For the text-containing cell, return its midpoint in (x, y) coordinate format. 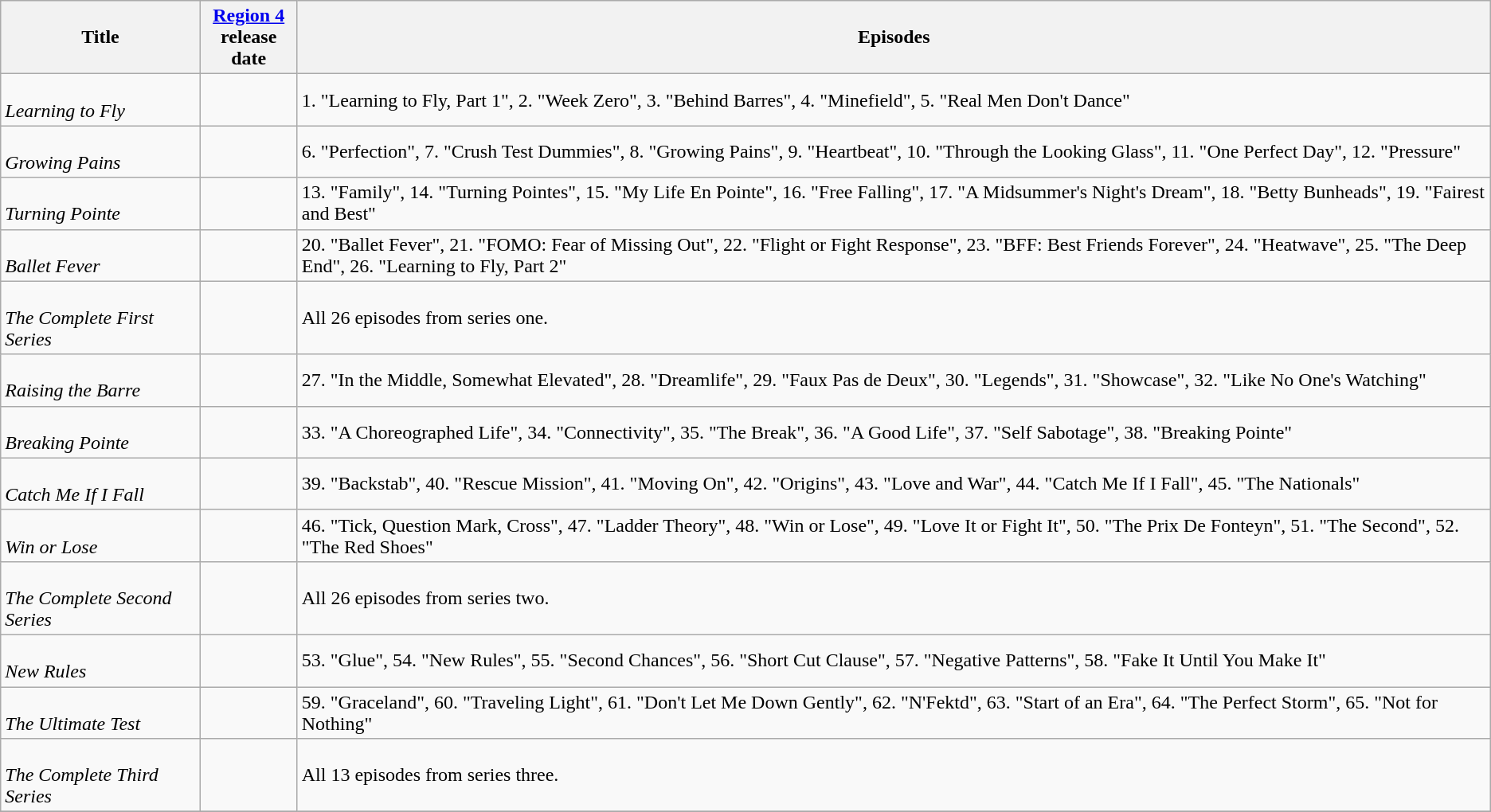
The Complete Second Series (100, 598)
Breaking Pointe (100, 431)
53. "Glue", 54. "New Rules", 55. "Second Chances", 56. "Short Cut Clause", 57. "Negative Patterns", 58. "Fake It Until You Make It" (894, 661)
Win or Lose (100, 535)
27. "In the Middle, Somewhat Elevated", 28. "Dreamlife", 29. "Faux Pas de Deux", 30. "Legends", 31. "Showcase", 32. "Like No One's Watching" (894, 381)
All 13 episodes from series three. (894, 775)
Raising the Barre (100, 381)
Ballet Fever (100, 255)
New Rules (100, 661)
Growing Pains (100, 151)
Learning to Fly (100, 100)
Catch Me If I Fall (100, 484)
6. "Perfection", 7. "Crush Test Dummies", 8. "Growing Pains", 9. "Heartbeat", 10. "Through the Looking Glass", 11. "One Perfect Day", 12. "Pressure" (894, 151)
The Complete Third Series (100, 775)
Turning Pointe (100, 204)
39. "Backstab", 40. "Rescue Mission", 41. "Moving On", 42. "Origins", 43. "Love and War", 44. "Catch Me If I Fall", 45. "The Nationals" (894, 484)
33. "A Choreographed Life", 34. "Connectivity", 35. "The Break", 36. "A Good Life", 37. "Self Sabotage", 38. "Breaking Pointe" (894, 431)
The Ultimate Test (100, 712)
Episodes (894, 37)
1. "Learning to Fly, Part 1", 2. "Week Zero", 3. "Behind Barres", 4. "Minefield", 5. "Real Men Don't Dance" (894, 100)
Region 4release date (248, 37)
The Complete First Series (100, 318)
All 26 episodes from series two. (894, 598)
Title (100, 37)
All 26 episodes from series one. (894, 318)
